Return (X, Y) of the center of cell containing provided text 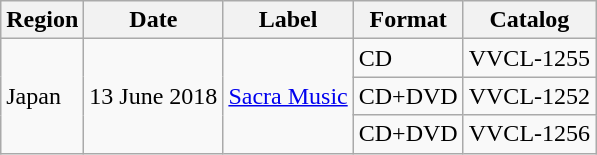
Catalog (529, 20)
Japan (42, 96)
VVCL-1255 (529, 58)
Label (288, 20)
Sacra Music (288, 96)
13 June 2018 (154, 96)
VVCL-1252 (529, 96)
Region (42, 20)
Date (154, 20)
CD (408, 58)
Format (408, 20)
VVCL-1256 (529, 134)
